Pinpoint the cell where the given text exists, returning its [X, Y] midpoint coordinate. 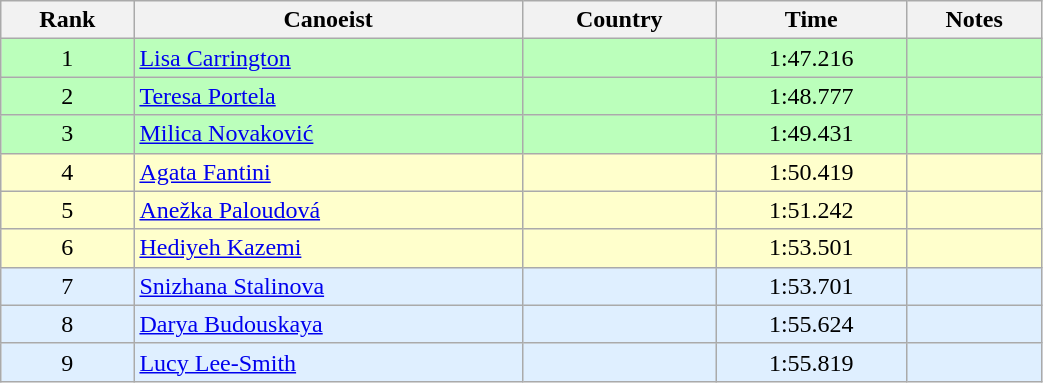
1:47.216 [811, 58]
1 [68, 58]
1:53.501 [811, 248]
Time [811, 20]
Lisa Carrington [328, 58]
7 [68, 286]
6 [68, 248]
1:48.777 [811, 96]
Teresa Portela [328, 96]
1:55.624 [811, 324]
1:51.242 [811, 210]
1:50.419 [811, 172]
4 [68, 172]
8 [68, 324]
1:53.701 [811, 286]
Notes [974, 20]
3 [68, 134]
Canoeist [328, 20]
1:55.819 [811, 362]
5 [68, 210]
Milica Novaković [328, 134]
9 [68, 362]
Lucy Lee-Smith [328, 362]
Snizhana Stalinova [328, 286]
Hediyeh Kazemi [328, 248]
2 [68, 96]
1:49.431 [811, 134]
Rank [68, 20]
Anežka Paloudová [328, 210]
Darya Budouskaya [328, 324]
Country [619, 20]
Agata Fantini [328, 172]
